Search for the cell housing the specified text and yield its [x, y] center coordinate. 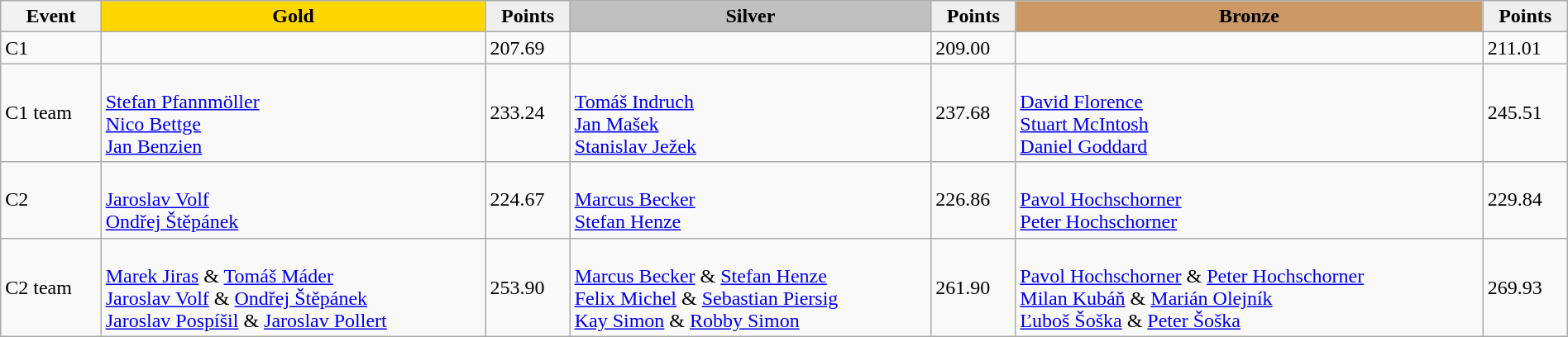
Silver [751, 17]
Tomáš IndruchJan MašekStanislav Ježek [751, 112]
Marcus BeckerStefan Henze [751, 200]
Bronze [1249, 17]
Stefan PfannmöllerNico BettgeJan Benzien [293, 112]
C2 [51, 200]
233.24 [528, 112]
245.51 [1525, 112]
David FlorenceStuart McIntoshDaniel Goddard [1249, 112]
C1 team [51, 112]
209.00 [973, 48]
229.84 [1525, 200]
207.69 [528, 48]
Event [51, 17]
211.01 [1525, 48]
269.93 [1525, 287]
Gold [293, 17]
C1 [51, 48]
226.86 [973, 200]
Pavol HochschornerPeter Hochschorner [1249, 200]
253.90 [528, 287]
261.90 [973, 287]
C2 team [51, 287]
Marek Jiras & Tomáš MáderJaroslav Volf & Ondřej ŠtěpánekJaroslav Pospíšil & Jaroslav Pollert [293, 287]
237.68 [973, 112]
224.67 [528, 200]
Jaroslav VolfOndřej Štěpánek [293, 200]
Marcus Becker & Stefan HenzeFelix Michel & Sebastian PiersigKay Simon & Robby Simon [751, 287]
Pavol Hochschorner & Peter HochschornerMilan Kubáň & Marián OlejníkĽuboš Šoška & Peter Šoška [1249, 287]
